Scan for the cell matching the given text and deliver its [x, y] coordinate at center. 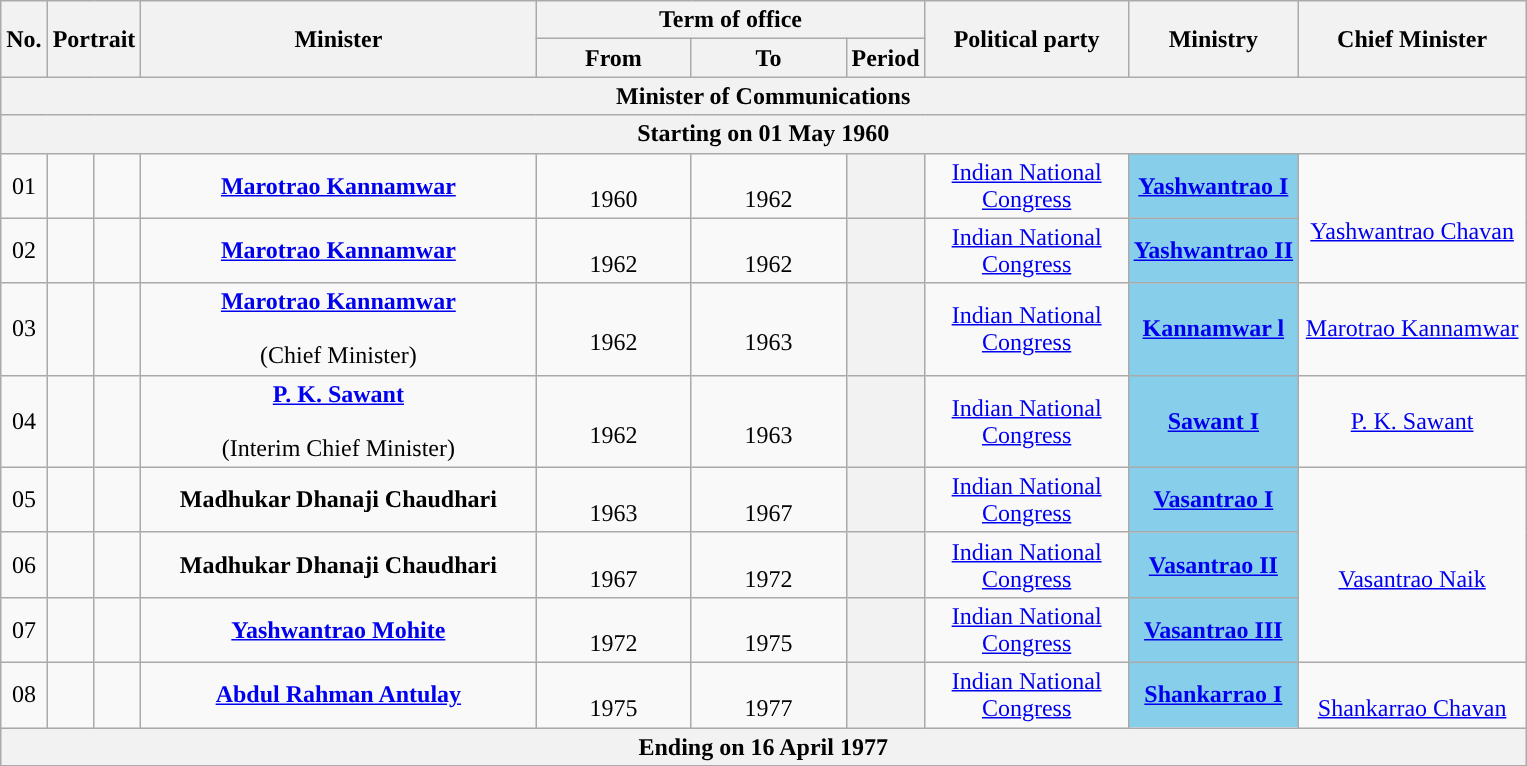
From [614, 58]
02 [24, 250]
Marotrao Kannamwar (Chief Minister) [338, 329]
Yashwantrao Chavan [1412, 218]
Vasantrao Naik [1412, 564]
Abdul Rahman Antulay [338, 694]
Chief Minister [1412, 39]
Vasantrao III [1213, 630]
06 [24, 564]
07 [24, 630]
01 [24, 186]
03 [24, 329]
P. K. Sawant [1412, 421]
04 [24, 421]
Yashwantrao Mohite [338, 630]
08 [24, 694]
Vasantrao I [1213, 500]
Shankarrao I [1213, 694]
P. K. Sawant (Interim Chief Minister) [338, 421]
Yashwantrao II [1213, 250]
No. [24, 39]
Term of office [730, 20]
Ending on 16 April 1977 [764, 747]
05 [24, 500]
Kannamwar l [1213, 329]
Minister [338, 39]
Minister of Communications [764, 96]
Political party [1026, 39]
Shankarrao Chavan [1412, 694]
Starting on 01 May 1960 [764, 134]
Vasantrao II [1213, 564]
Period [886, 58]
Sawant I [1213, 421]
Ministry [1213, 39]
Yashwantrao I [1213, 186]
To [768, 58]
1977 [768, 694]
Portrait [94, 39]
1960 [614, 186]
